Output the (x, y) coordinate of the center of the cell containing the given text.  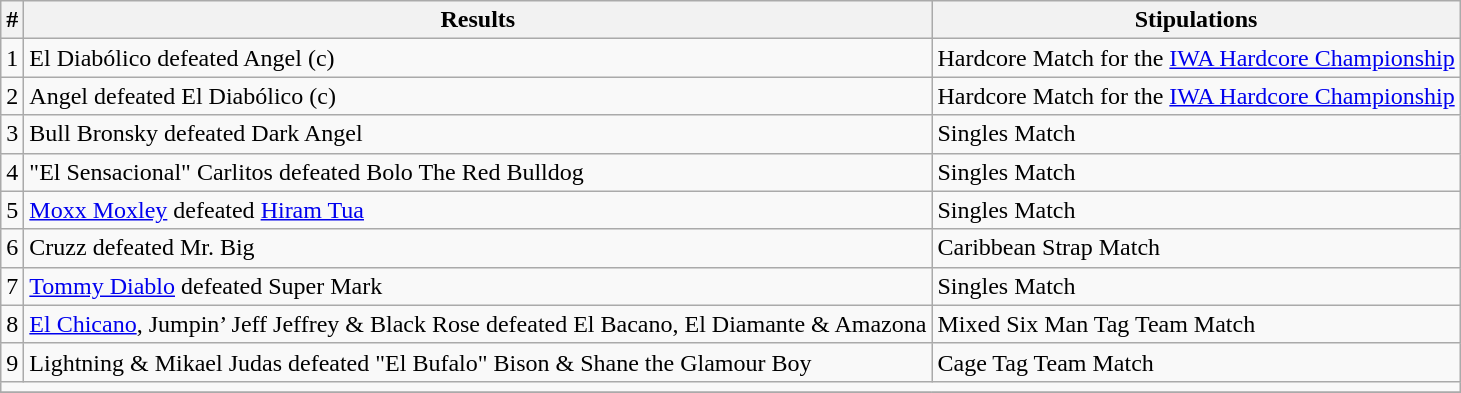
Caribbean Strap Match (1196, 248)
4 (12, 172)
Lightning & Mikael Judas defeated "El Bufalo" Bison & Shane the Glamour Boy (478, 362)
El Diabólico defeated Angel (c) (478, 58)
Tommy Diablo defeated Super Mark (478, 286)
Stipulations (1196, 20)
8 (12, 324)
El Chicano, Jumpin’ Jeff Jeffrey & Black Rose defeated El Bacano, El Diamante & Amazona (478, 324)
3 (12, 134)
5 (12, 210)
"El Sensacional" Carlitos defeated Bolo The Red Bulldog (478, 172)
6 (12, 248)
Moxx Moxley defeated Hiram Tua (478, 210)
7 (12, 286)
Cruzz defeated Mr. Big (478, 248)
2 (12, 96)
Mixed Six Man Tag Team Match (1196, 324)
Angel defeated El Diabólico (c) (478, 96)
# (12, 20)
Cage Tag Team Match (1196, 362)
9 (12, 362)
1 (12, 58)
Results (478, 20)
Bull Bronsky defeated Dark Angel (478, 134)
